Return the (x, y) coordinate for the center point of the cell that contains the specified text.  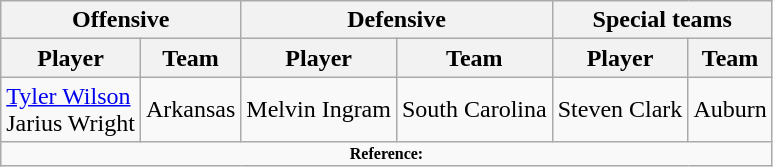
Tyler WilsonJarius Wright (71, 110)
Offensive (121, 20)
Melvin Ingram (319, 110)
Arkansas (190, 110)
Steven Clark (620, 110)
South Carolina (474, 110)
Special teams (662, 20)
Defensive (396, 20)
Auburn (730, 110)
Reference: (387, 154)
